Output the (X, Y) coordinate of the center of the cell containing the given text.  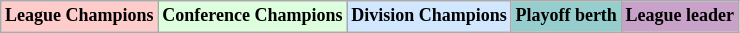
League Champions (80, 16)
Division Champions (429, 16)
Conference Champions (252, 16)
League leader (680, 16)
Playoff berth (566, 16)
